Output the (X, Y) coordinate of the center of the cell containing the given text.  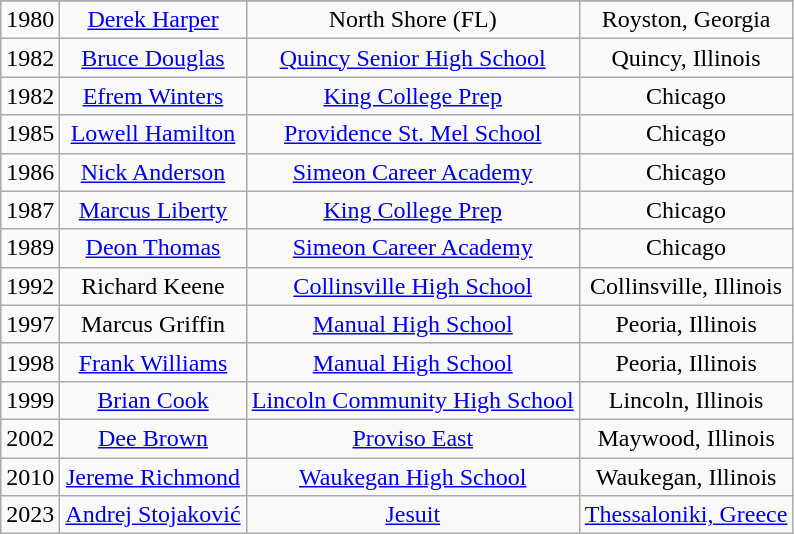
Deon Thomas (153, 248)
Proviso East (412, 438)
Jesuit (412, 515)
2010 (30, 477)
2023 (30, 515)
Frank Williams (153, 362)
Providence St. Mel School (412, 134)
Andrej Stojaković (153, 515)
Dee Brown (153, 438)
1999 (30, 400)
Marcus Liberty (153, 210)
Bruce Douglas (153, 58)
1986 (30, 172)
Derek Harper (153, 20)
1989 (30, 248)
1998 (30, 362)
Brian Cook (153, 400)
Nick Anderson (153, 172)
1992 (30, 286)
1985 (30, 134)
Jereme Richmond (153, 477)
Thessaloniki, Greece (686, 515)
Lincoln Community High School (412, 400)
Waukegan, Illinois (686, 477)
1987 (30, 210)
Collinsville High School (412, 286)
Collinsville, Illinois (686, 286)
Royston, Georgia (686, 20)
Lincoln, Illinois (686, 400)
Efrem Winters (153, 96)
Marcus Griffin (153, 324)
1997 (30, 324)
Quincy Senior High School (412, 58)
Maywood, Illinois (686, 438)
Lowell Hamilton (153, 134)
Quincy, Illinois (686, 58)
Waukegan High School (412, 477)
2002 (30, 438)
North Shore (FL) (412, 20)
Richard Keene (153, 286)
1980 (30, 20)
